From the cell containing the given text, extract its center point as (X, Y) coordinate. 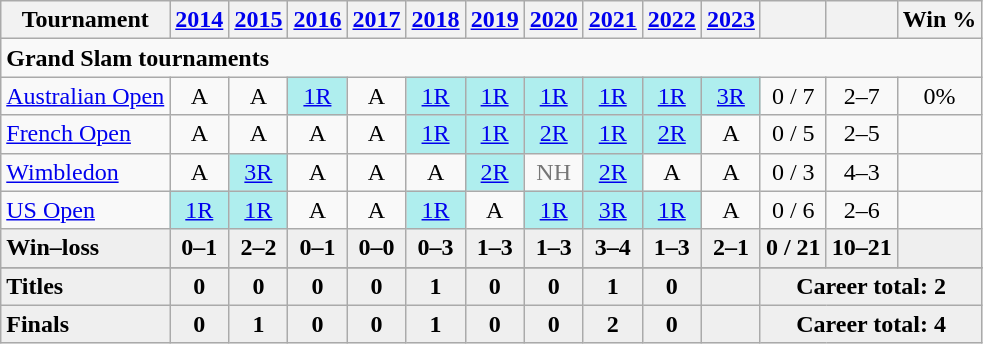
0–0 (376, 248)
2018 (436, 20)
2–7 (862, 96)
Australian Open (86, 96)
2–1 (730, 248)
0% (940, 96)
Wimbledon (86, 172)
Titles (86, 286)
2–2 (258, 248)
0 / 5 (793, 134)
Tournament (86, 20)
10–21 (862, 248)
3–4 (612, 248)
2019 (494, 20)
French Open (86, 134)
Career total: 4 (870, 324)
0 / 6 (793, 210)
2020 (554, 20)
NH (554, 172)
Finals (86, 324)
2023 (730, 20)
Grand Slam tournaments (492, 58)
Career total: 2 (870, 286)
0–3 (436, 248)
2 (612, 324)
Win % (940, 20)
2014 (200, 20)
2021 (612, 20)
2–5 (862, 134)
2017 (376, 20)
0 / 21 (793, 248)
4–3 (862, 172)
Win–loss (86, 248)
2022 (672, 20)
2015 (258, 20)
0 / 3 (793, 172)
US Open (86, 210)
0 / 7 (793, 96)
2016 (318, 20)
2–6 (862, 210)
